Provide the [X, Y] coordinate of the cell's center where the given text is located.  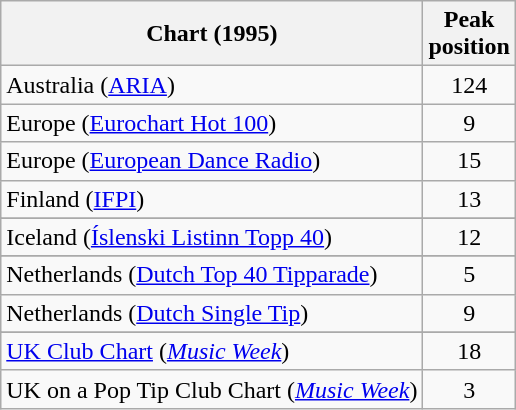
Netherlands (Dutch Top 40 Tipparade) [212, 275]
3 [469, 389]
Australia (ARIA) [212, 85]
124 [469, 85]
12 [469, 237]
18 [469, 351]
UK on a Pop Tip Club Chart (Music Week) [212, 389]
UK Club Chart (Music Week) [212, 351]
Europe (Eurochart Hot 100) [212, 123]
Finland (IFPI) [212, 199]
5 [469, 275]
Iceland (Íslenski Listinn Topp 40) [212, 237]
Europe (European Dance Radio) [212, 161]
Netherlands (Dutch Single Tip) [212, 313]
Chart (1995) [212, 34]
Peakposition [469, 34]
15 [469, 161]
13 [469, 199]
